Pinpoint the cell where the given text exists, returning its (X, Y) midpoint coordinate. 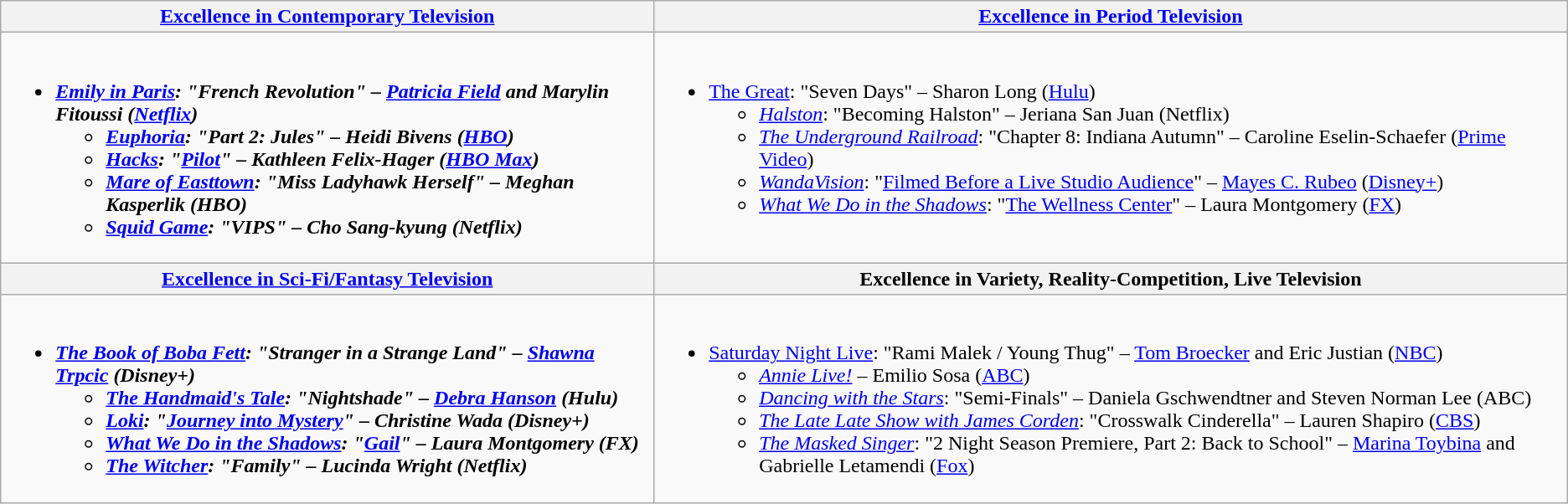
Excellence in Contemporary Television (328, 17)
Excellence in Sci-Fi/Fantasy Television (328, 279)
Excellence in Period Television (1111, 17)
Excellence in Variety, Reality-Competition, Live Television (1111, 279)
